Identify which cell holds the provided text, then report its [x, y] central coordinate. 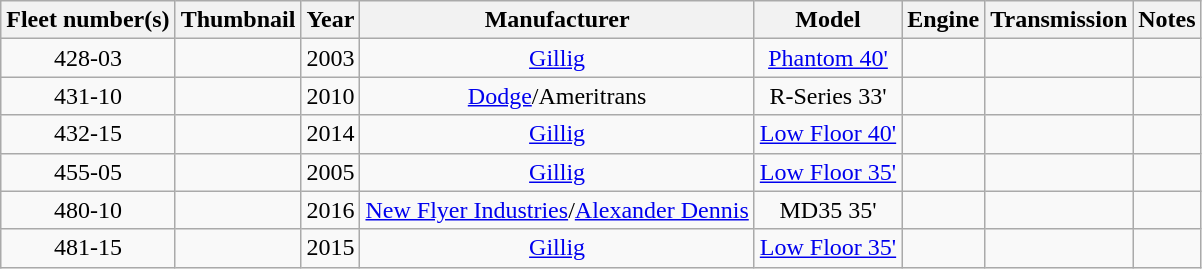
2014 [330, 134]
Fleet number(s) [88, 20]
480-10 [88, 210]
2005 [330, 172]
431-10 [88, 96]
Low Floor 40' [828, 134]
455-05 [88, 172]
Engine [944, 20]
Notes [1167, 20]
Year [330, 20]
R-Series 33' [828, 96]
428-03 [88, 58]
2003 [330, 58]
2015 [330, 248]
481-15 [88, 248]
New Flyer Industries/Alexander Dennis [557, 210]
Model [828, 20]
Dodge/Ameritrans [557, 96]
Transmission [1059, 20]
432-15 [88, 134]
2010 [330, 96]
Manufacturer [557, 20]
MD35 35' [828, 210]
2016 [330, 210]
Thumbnail [238, 20]
Phantom 40' [828, 58]
